Determine the (x, y) coordinate at the center of the cell enclosing the given text.  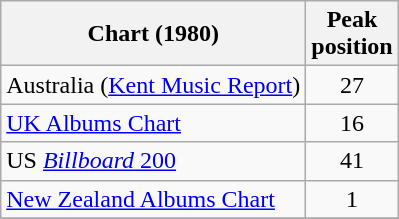
27 (352, 85)
Australia (Kent Music Report) (154, 85)
Peak position (352, 34)
UK Albums Chart (154, 123)
New Zealand Albums Chart (154, 199)
Chart (1980) (154, 34)
16 (352, 123)
US Billboard 200 (154, 161)
1 (352, 199)
41 (352, 161)
